Capture the cell that displays the provided text and extract its [X, Y] central coordinate. 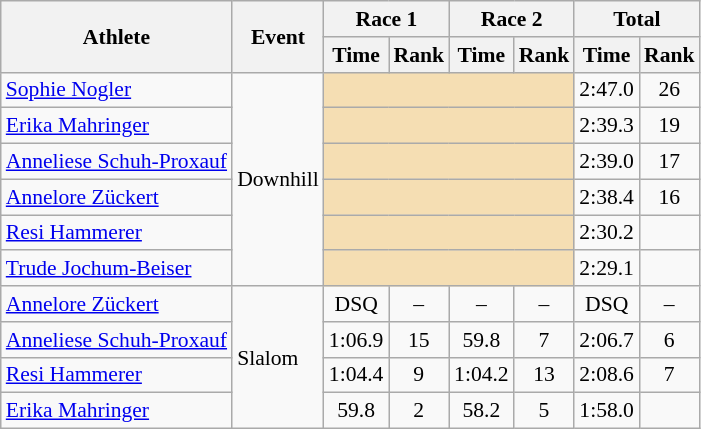
17 [670, 162]
13 [544, 375]
16 [670, 197]
15 [418, 340]
2:06.7 [606, 340]
2:39.0 [606, 162]
Race 2 [512, 19]
1:06.9 [356, 340]
2 [418, 411]
Sophie Nogler [116, 90]
2:39.3 [606, 126]
5 [544, 411]
2:38.4 [606, 197]
Event [278, 36]
2:47.0 [606, 90]
Downhill [278, 179]
Race 1 [386, 19]
19 [670, 126]
2:08.6 [606, 375]
26 [670, 90]
1:58.0 [606, 411]
1:04.4 [356, 375]
58.2 [482, 411]
2:30.2 [606, 233]
1:04.2 [482, 375]
Trude Jochum-Beiser [116, 269]
2:29.1 [606, 269]
Athlete [116, 36]
9 [418, 375]
6 [670, 340]
Total [636, 19]
Slalom [278, 357]
